Determine the (x, y) coordinate at the center of the cell enclosing the given text.  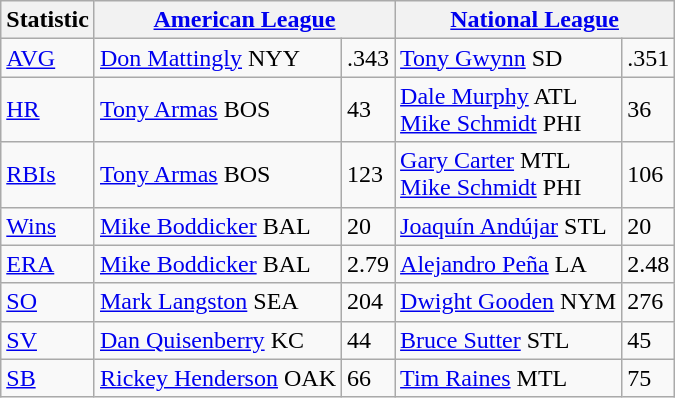
Statistic (48, 20)
45 (648, 340)
Gary Carter MTLMike Schmidt PHI (508, 174)
SV (48, 340)
ERA (48, 264)
75 (648, 378)
Dan Quisenberry KC (218, 340)
Dale Murphy ATLMike Schmidt PHI (508, 110)
SB (48, 378)
36 (648, 110)
2.48 (648, 264)
AVG (48, 58)
276 (648, 302)
HR (48, 110)
American League (244, 20)
Dwight Gooden NYM (508, 302)
44 (368, 340)
Tim Raines MTL (508, 378)
Mark Langston SEA (218, 302)
RBIs (48, 174)
106 (648, 174)
2.79 (368, 264)
.343 (368, 58)
Joaquín Andújar STL (508, 226)
.351 (648, 58)
Rickey Henderson OAK (218, 378)
Alejandro Peña LA (508, 264)
SO (48, 302)
Tony Gwynn SD (508, 58)
Don Mattingly NYY (218, 58)
Bruce Sutter STL (508, 340)
Wins (48, 226)
123 (368, 174)
National League (535, 20)
204 (368, 302)
66 (368, 378)
43 (368, 110)
